From the cell containing the given text, extract its center point as (x, y) coordinate. 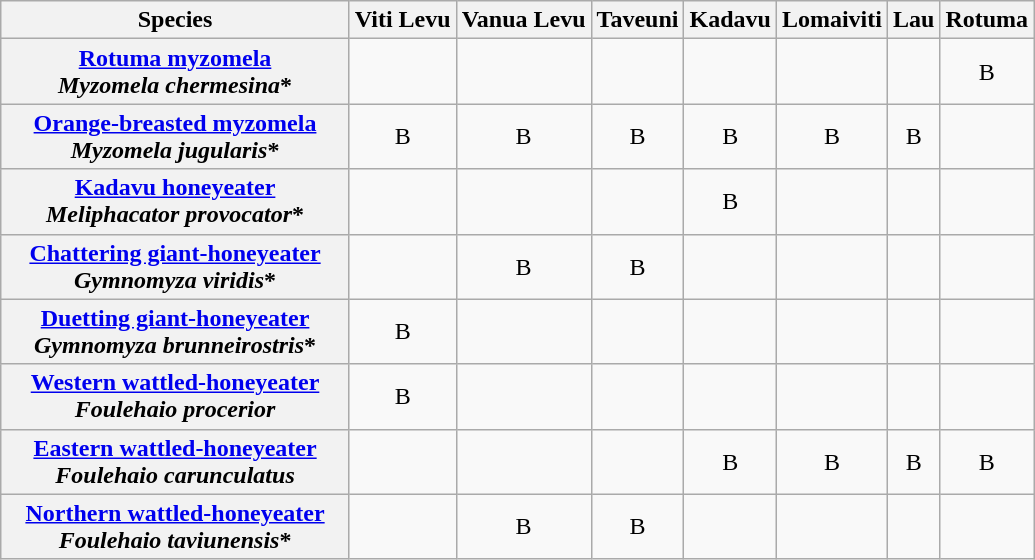
Orange-breasted myzomelaMyzomela jugularis* (176, 136)
Rotuma (987, 20)
Western wattled-honeyeaterFoulehaio procerior (176, 396)
Chattering giant-honeyeaterGymnomyza viridis* (176, 266)
Rotuma myzomelaMyzomela chermesina* (176, 72)
Duetting giant-honeyeaterGymnomyza brunneirostris* (176, 332)
Vanua Levu (524, 20)
Kadavu honeyeaterMeliphacator provocator* (176, 202)
Taveuni (638, 20)
Eastern wattled-honeyeaterFoulehaio carunculatus (176, 462)
Viti Levu (402, 20)
Northern wattled-honeyeaterFoulehaio taviunensis* (176, 526)
Lau (913, 20)
Kadavu (730, 20)
Species (176, 20)
Lomaiviti (832, 20)
